Pinpoint the cell where the given text exists, returning its (X, Y) midpoint coordinate. 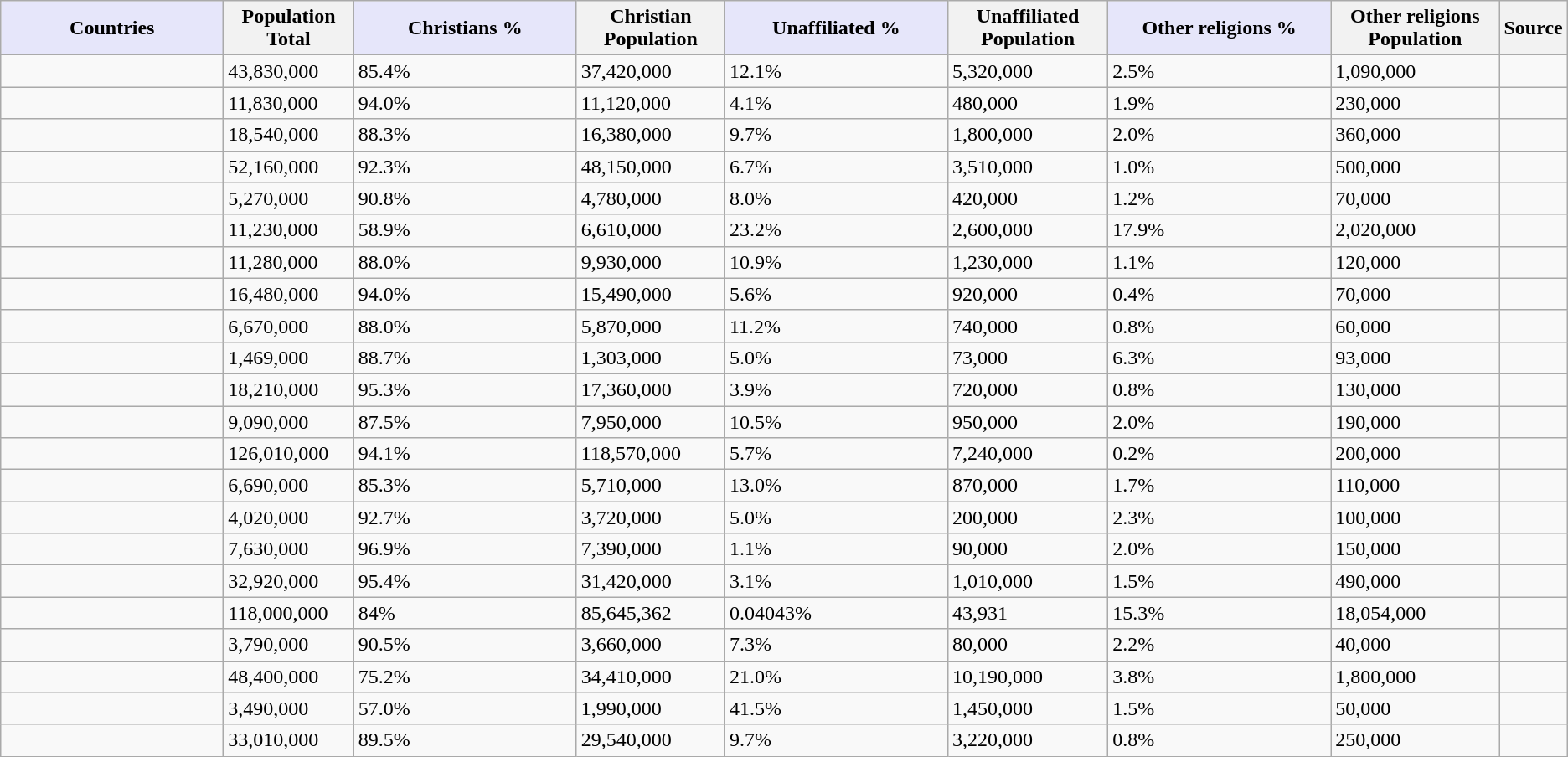
6.7% (836, 167)
11,120,000 (650, 103)
6,610,000 (650, 230)
120,000 (1416, 262)
10.5% (836, 421)
Other religions Population (1416, 28)
80,000 (1027, 645)
50,000 (1416, 708)
5,710,000 (650, 486)
0.4% (1220, 294)
17,360,000 (650, 389)
7,950,000 (650, 421)
10.9% (836, 262)
1,990,000 (650, 708)
2,020,000 (1416, 230)
15,490,000 (650, 294)
89.5% (465, 740)
1,230,000 (1027, 262)
32,920,000 (288, 581)
110,000 (1416, 486)
870,000 (1027, 486)
420,000 (1027, 198)
73,000 (1027, 358)
85,645,362 (650, 613)
17.9% (1220, 230)
2.5% (1220, 71)
Christian Population (650, 28)
490,000 (1416, 581)
740,000 (1027, 326)
95.4% (465, 581)
5.6% (836, 294)
0.2% (1220, 454)
3,220,000 (1027, 740)
Other religions % (1220, 28)
11,830,000 (288, 103)
1.0% (1220, 167)
230,000 (1416, 103)
3.1% (836, 581)
18,210,000 (288, 389)
Unaffiliated % (836, 28)
60,000 (1416, 326)
100,000 (1416, 518)
16,480,000 (288, 294)
2,600,000 (1027, 230)
126,010,000 (288, 454)
Source (1533, 28)
88.7% (465, 358)
920,000 (1027, 294)
2.3% (1220, 518)
16,380,000 (650, 135)
1.2% (1220, 198)
52,160,000 (288, 167)
1,090,000 (1416, 71)
500,000 (1416, 167)
4.1% (836, 103)
31,420,000 (650, 581)
Unaffiliated Population (1027, 28)
15.3% (1220, 613)
95.3% (465, 389)
18,540,000 (288, 135)
3.8% (1220, 677)
48,400,000 (288, 677)
3.9% (836, 389)
88.3% (465, 135)
250,000 (1416, 740)
43,931 (1027, 613)
1,450,000 (1027, 708)
Christians % (465, 28)
87.5% (465, 421)
7,630,000 (288, 549)
1.7% (1220, 486)
23.2% (836, 230)
4,020,000 (288, 518)
90,000 (1027, 549)
40,000 (1416, 645)
34,410,000 (650, 677)
3,490,000 (288, 708)
950,000 (1027, 421)
12.1% (836, 71)
Population Total (288, 28)
3,790,000 (288, 645)
90.5% (465, 645)
2.2% (1220, 645)
360,000 (1416, 135)
1,303,000 (650, 358)
90.8% (465, 198)
18,054,000 (1416, 613)
1.9% (1220, 103)
96.9% (465, 549)
480,000 (1027, 103)
11.2% (836, 326)
84% (465, 613)
11,230,000 (288, 230)
93,000 (1416, 358)
5,320,000 (1027, 71)
8.0% (836, 198)
118,000,000 (288, 613)
75.2% (465, 677)
6,670,000 (288, 326)
190,000 (1416, 421)
7,390,000 (650, 549)
1,469,000 (288, 358)
720,000 (1027, 389)
3,660,000 (650, 645)
85.3% (465, 486)
13.0% (836, 486)
7.3% (836, 645)
150,000 (1416, 549)
0.04043% (836, 613)
48,150,000 (650, 167)
92.7% (465, 518)
130,000 (1416, 389)
3,720,000 (650, 518)
Countries (112, 28)
9,930,000 (650, 262)
4,780,000 (650, 198)
37,420,000 (650, 71)
94.1% (465, 454)
9,090,000 (288, 421)
5.7% (836, 454)
5,870,000 (650, 326)
10,190,000 (1027, 677)
33,010,000 (288, 740)
21.0% (836, 677)
1,010,000 (1027, 581)
57.0% (465, 708)
92.3% (465, 167)
5,270,000 (288, 198)
41.5% (836, 708)
85.4% (465, 71)
6,690,000 (288, 486)
29,540,000 (650, 740)
7,240,000 (1027, 454)
118,570,000 (650, 454)
3,510,000 (1027, 167)
11,280,000 (288, 262)
43,830,000 (288, 71)
6.3% (1220, 358)
58.9% (465, 230)
